From the cell containing the given text, extract its center point as (x, y) coordinate. 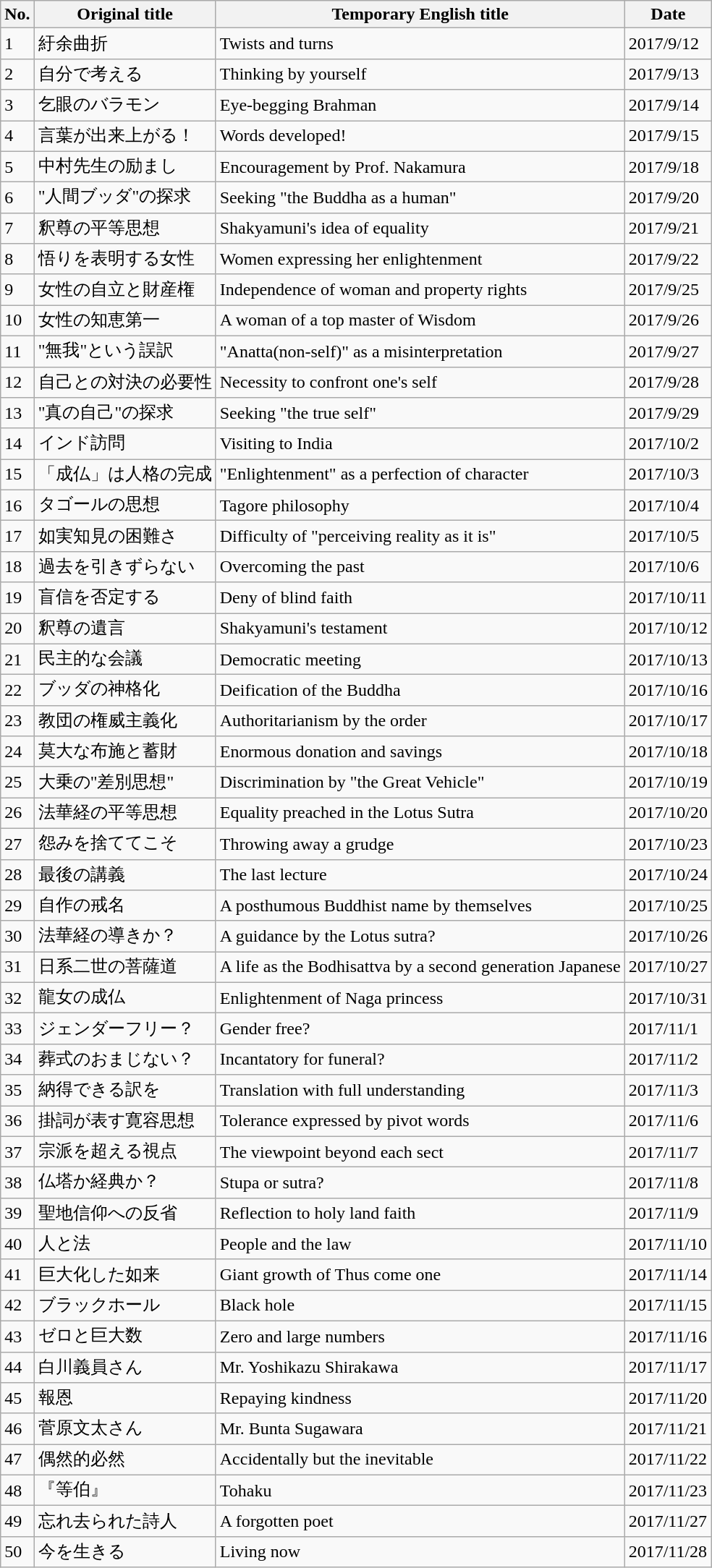
『等伯』 (124, 1490)
2017/10/23 (668, 843)
2017/9/21 (668, 229)
2017/10/24 (668, 875)
3 (17, 106)
30 (17, 936)
2017/11/21 (668, 1429)
2017/9/15 (668, 136)
Tolerance expressed by pivot words (420, 1121)
18 (17, 567)
Enormous donation and savings (420, 752)
A forgotten poet (420, 1522)
Living now (420, 1552)
Tohaku (420, 1490)
16 (17, 505)
Authoritarianism by the order (420, 720)
2017/10/20 (668, 813)
2017/11/28 (668, 1552)
Shakyamuni's testament (420, 629)
教団の権威主義化 (124, 720)
Mr. Bunta Sugawara (420, 1429)
34 (17, 1059)
22 (17, 690)
女性の知恵第一 (124, 321)
A life as the Bodhisattva by a second generation Japanese (420, 968)
2017/10/13 (668, 660)
37 (17, 1151)
50 (17, 1552)
"無我"という誤訳 (124, 351)
盲信を否定する (124, 597)
33 (17, 1028)
2017/10/5 (668, 537)
8 (17, 259)
41 (17, 1274)
Deification of the Buddha (420, 690)
40 (17, 1244)
17 (17, 537)
2017/10/19 (668, 783)
"真の自己"の探求 (124, 414)
インド訪問 (124, 444)
Thinking by yourself (420, 74)
2017/9/28 (668, 382)
28 (17, 875)
仏塔か経典か？ (124, 1183)
報恩 (124, 1399)
32 (17, 998)
Equality preached in the Lotus Sutra (420, 813)
No. (17, 14)
29 (17, 906)
2017/10/6 (668, 567)
20 (17, 629)
2017/11/10 (668, 1244)
Necessity to confront one's self (420, 382)
龍女の成仏 (124, 998)
Deny of blind faith (420, 597)
5 (17, 166)
11 (17, 351)
Accidentally but the inevitable (420, 1460)
2017/10/4 (668, 505)
2017/11/17 (668, 1367)
2017/11/6 (668, 1121)
2017/10/3 (668, 474)
掛詞が表す寛容思想 (124, 1121)
2017/11/2 (668, 1059)
Mr. Yoshikazu Shirakawa (420, 1367)
14 (17, 444)
2017/10/16 (668, 690)
2017/11/22 (668, 1460)
2017/11/27 (668, 1522)
Overcoming the past (420, 567)
2017/9/20 (668, 198)
偶然的必然 (124, 1460)
44 (17, 1367)
People and the law (420, 1244)
6 (17, 198)
2017/9/25 (668, 289)
A posthumous Buddhist name by themselves (420, 906)
2017/9/22 (668, 259)
2017/11/16 (668, 1337)
最後の講義 (124, 875)
27 (17, 843)
2017/10/12 (668, 629)
25 (17, 783)
2 (17, 74)
42 (17, 1306)
ゼロと巨大数 (124, 1337)
2017/11/8 (668, 1183)
Independence of woman and property rights (420, 289)
38 (17, 1183)
Reflection to holy land faith (420, 1214)
2017/10/18 (668, 752)
The last lecture (420, 875)
39 (17, 1214)
45 (17, 1399)
35 (17, 1091)
36 (17, 1121)
忘れ去られた詩人 (124, 1522)
2017/9/14 (668, 106)
15 (17, 474)
12 (17, 382)
Encouragement by Prof. Nakamura (420, 166)
2017/11/15 (668, 1306)
今を生きる (124, 1552)
Original title (124, 14)
白川義員さん (124, 1367)
The viewpoint beyond each sect (420, 1151)
2017/11/23 (668, 1490)
"Anatta(non-self)" as a misinterpretation (420, 351)
23 (17, 720)
Words developed! (420, 136)
「成仏」は人格の完成 (124, 474)
宗派を超える視点 (124, 1151)
Visiting to India (420, 444)
2017/10/25 (668, 906)
2017/10/17 (668, 720)
2017/11/7 (668, 1151)
Seeking "the true self" (420, 414)
過去を引きずらない (124, 567)
2017/9/29 (668, 414)
Discrimination by "the Great Vehicle" (420, 783)
Date (668, 14)
中村先生の励まし (124, 166)
釈尊の遺言 (124, 629)
莫大な布施と蓄財 (124, 752)
ジェンダーフリー？ (124, 1028)
Throwing away a grudge (420, 843)
Eye-begging Brahman (420, 106)
Seeking "the Buddha as a human" (420, 198)
2017/11/3 (668, 1091)
菅原文太さん (124, 1429)
31 (17, 968)
悟りを表明する女性 (124, 259)
納得できる訳を (124, 1091)
47 (17, 1460)
Temporary English title (420, 14)
自己との対決の必要性 (124, 382)
2017/10/11 (668, 597)
釈尊の平等思想 (124, 229)
2017/11/1 (668, 1028)
9 (17, 289)
"人間ブッダ"の探求 (124, 198)
2017/9/27 (668, 351)
Black hole (420, 1306)
乞眼のバラモン (124, 106)
26 (17, 813)
Translation with full understanding (420, 1091)
2017/10/26 (668, 936)
Gender free? (420, 1028)
2017/11/14 (668, 1274)
A woman of a top master of Wisdom (420, 321)
日系二世の菩薩道 (124, 968)
49 (17, 1522)
13 (17, 414)
Repaying kindness (420, 1399)
2017/10/2 (668, 444)
19 (17, 597)
Zero and large numbers (420, 1337)
7 (17, 229)
葬式のおまじない？ (124, 1059)
女性の自立と財産権 (124, 289)
人と法 (124, 1244)
"Enlightenment" as a perfection of character (420, 474)
21 (17, 660)
46 (17, 1429)
2017/10/31 (668, 998)
怨みを捨ててこそ (124, 843)
10 (17, 321)
ブラックホール (124, 1306)
2017/11/9 (668, 1214)
聖地信仰への反省 (124, 1214)
Shakyamuni's idea of equality (420, 229)
2017/9/26 (668, 321)
言葉が出来上がる！ (124, 136)
Twists and turns (420, 43)
Incantatory for funeral? (420, 1059)
Women expressing her enlightenment (420, 259)
Giant growth of Thus come one (420, 1274)
タゴールの思想 (124, 505)
紆余曲折 (124, 43)
2017/10/27 (668, 968)
48 (17, 1490)
如実知見の困難さ (124, 537)
自作の戒名 (124, 906)
法華経の導きか？ (124, 936)
法華経の平等思想 (124, 813)
1 (17, 43)
Democratic meeting (420, 660)
2017/9/13 (668, 74)
Enlightenment of Naga princess (420, 998)
A guidance by the Lotus sutra? (420, 936)
Difficulty of "perceiving reality as it is" (420, 537)
Tagore philosophy (420, 505)
巨大化した如来 (124, 1274)
大乗の"差別思想" (124, 783)
24 (17, 752)
ブッダの神格化 (124, 690)
43 (17, 1337)
4 (17, 136)
民主的な会議 (124, 660)
2017/11/20 (668, 1399)
Stupa or sutra? (420, 1183)
自分で考える (124, 74)
2017/9/18 (668, 166)
2017/9/12 (668, 43)
